Return (X, Y) of the center of cell containing provided text 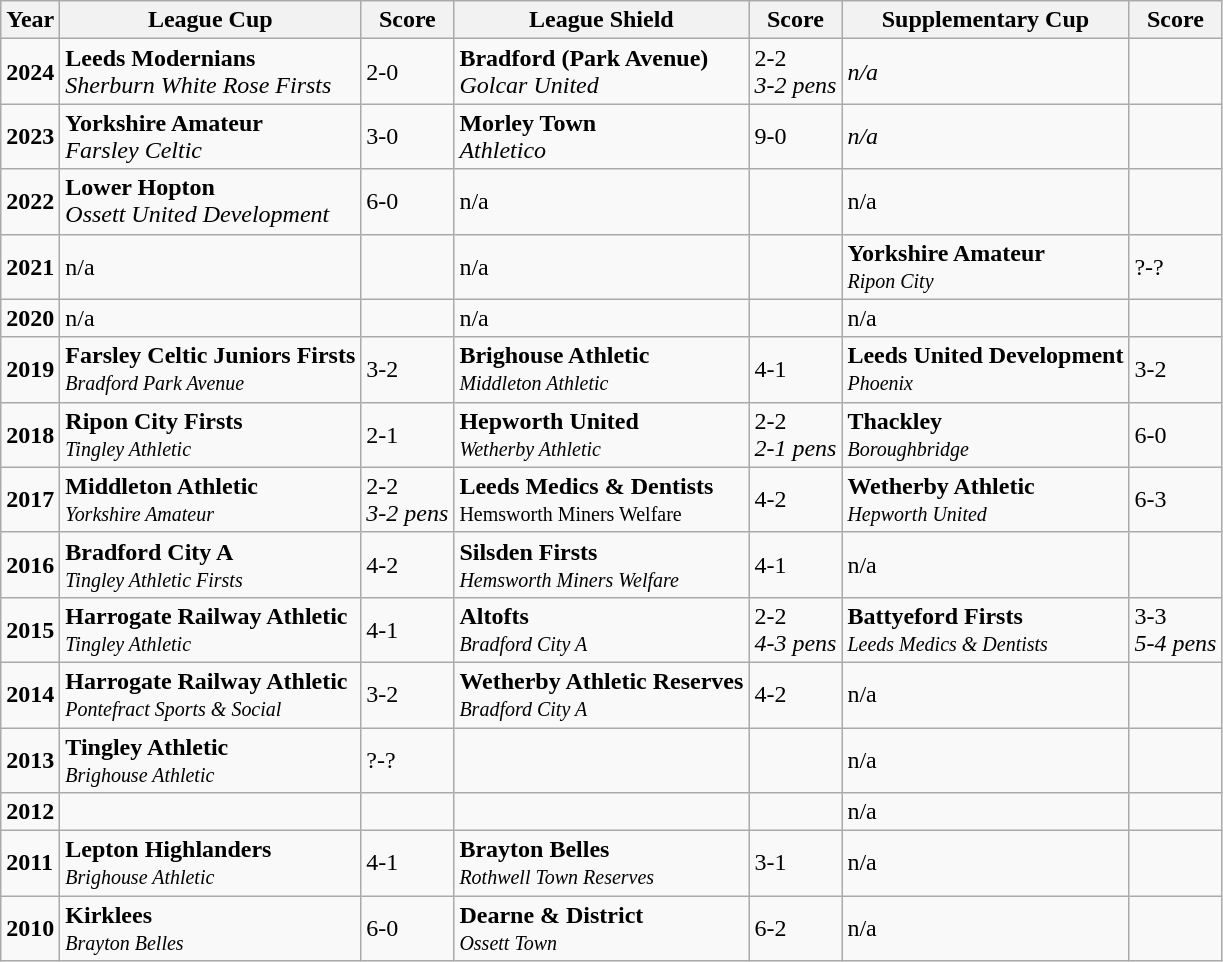
Leeds United DevelopmentPhoenix (986, 370)
6-2 (796, 928)
Tingley AthleticBrighouse Athletic (210, 760)
Farsley Celtic Juniors FirstsBradford Park Avenue (210, 370)
Hepworth UnitedWetherby Athletic (602, 434)
2021 (30, 266)
Battyeford FirstsLeeds Medics & Dentists (986, 630)
6-3 (1176, 500)
Ripon City FirstsTingley Athletic (210, 434)
Dearne & DistrictOssett Town (602, 928)
Silsden FirstsHemsworth Miners Welfare (602, 564)
2-24-3 pens (796, 630)
Yorkshire AmateurRipon City (986, 266)
Morley TownAthletico (602, 136)
League Shield (602, 20)
2018 (30, 434)
3-35-4 pens (1176, 630)
2013 (30, 760)
2016 (30, 564)
Wetherby AthleticHepworth United (986, 500)
2017 (30, 500)
2015 (30, 630)
AltoftsBradford City A (602, 630)
Harrogate Railway AthleticTingley Athletic (210, 630)
League Cup (210, 20)
Supplementary Cup (986, 20)
Brayton BellesRothwell Town Reserves (602, 864)
Bradford City ATingley Athletic Firsts (210, 564)
2014 (30, 694)
2020 (30, 318)
Yorkshire AmateurFarsley Celtic (210, 136)
2012 (30, 812)
2011 (30, 864)
Lower HoptonOssett United Development (210, 202)
2-0 (408, 72)
9-0 (796, 136)
KirkleesBrayton Belles (210, 928)
Brighouse AthleticMiddleton Athletic (602, 370)
Leeds Medics & DentistsHemsworth Miners Welfare (602, 500)
2-22-1 pens (796, 434)
ThackleyBoroughbridge (986, 434)
Middleton AthleticYorkshire Amateur (210, 500)
3-0 (408, 136)
2024 (30, 72)
Harrogate Railway AthleticPontefract Sports & Social (210, 694)
Bradford (Park Avenue)Golcar United (602, 72)
2019 (30, 370)
Year (30, 20)
Leeds ModerniansSherburn White Rose Firsts (210, 72)
Wetherby Athletic ReservesBradford City A (602, 694)
2010 (30, 928)
Lepton HighlandersBrighouse Athletic (210, 864)
2022 (30, 202)
2023 (30, 136)
3-1 (796, 864)
2-1 (408, 434)
